Detect which cell encompasses the target text, then output its [x, y] center coordinate. 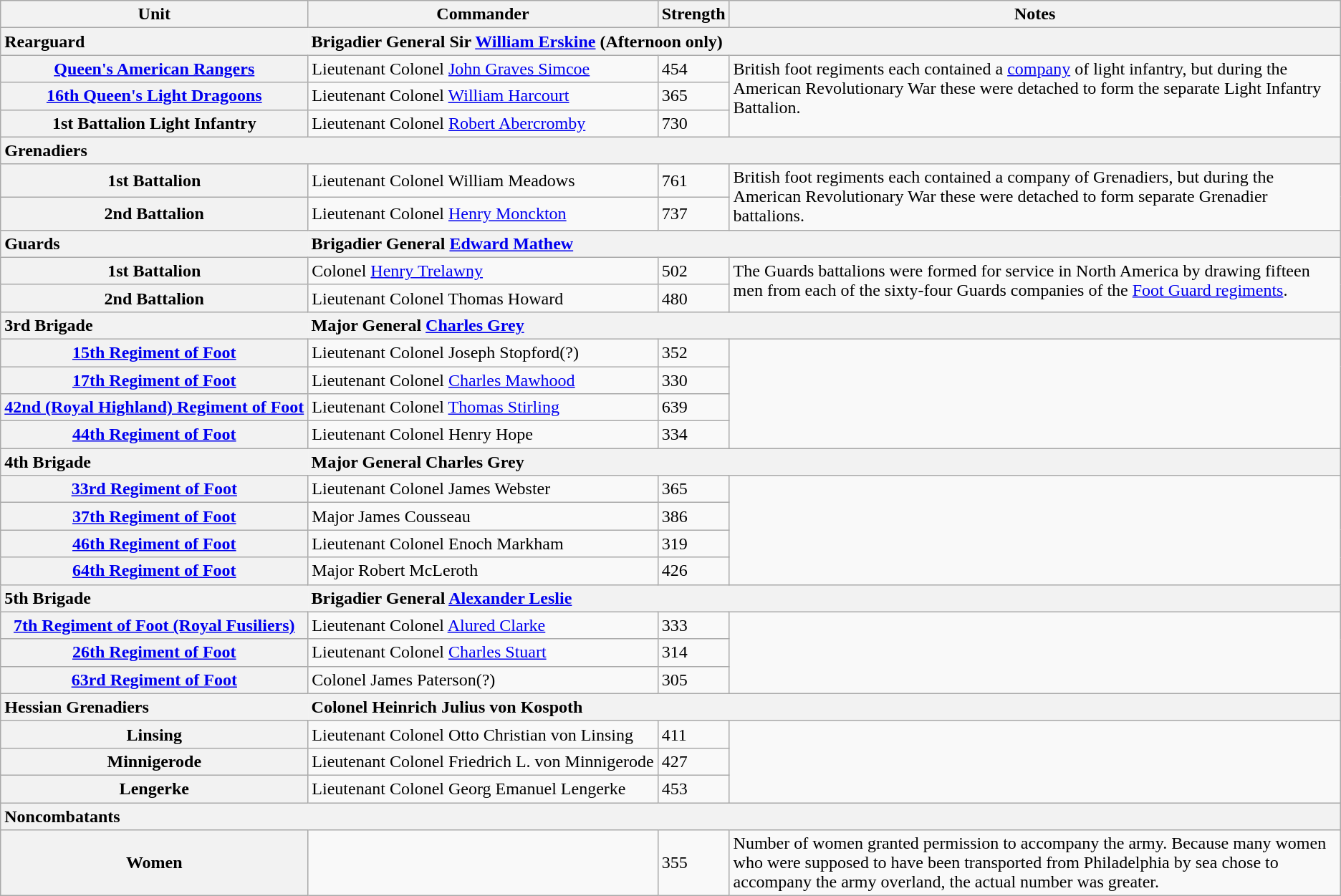
Lengerke [155, 789]
Lieutenant Colonel Georg Emanuel Lengerke [483, 789]
Colonel James Paterson(?) [483, 680]
Lieutenant Colonel Thomas Stirling [483, 408]
17th Regiment of Foot [155, 380]
Minnigerode [155, 761]
314 [693, 652]
Lieutenant Colonel Friedrich L. von Minnigerode [483, 761]
42nd (Royal Highland) Regiment of Foot [155, 408]
Lieutenant Colonel Charles Mawhood [483, 380]
4th Brigade [155, 462]
3rd Brigade [155, 325]
427 [693, 761]
Hessian Grenadiers [155, 707]
730 [693, 123]
1st Battalion Light Infantry [155, 123]
411 [693, 734]
Women [155, 863]
426 [693, 571]
Grenadiers [670, 150]
Brigadier General Alexander Leslie [824, 598]
Strength [693, 14]
Brigadier General Edward Mathew [824, 244]
Major James Cousseau [483, 516]
46th Regiment of Foot [155, 544]
Lieutenant Colonel William Harcourt [483, 96]
37th Regiment of Foot [155, 516]
Notes [1034, 14]
454 [693, 69]
480 [693, 298]
5th Brigade [155, 598]
305 [693, 680]
16th Queen's Light Dragoons [155, 96]
33rd Regiment of Foot [155, 489]
639 [693, 408]
Lieutenant Colonel Thomas Howard [483, 298]
Linsing [155, 734]
15th Regiment of Foot [155, 352]
737 [693, 213]
7th Regiment of Foot (Royal Fusiliers) [155, 625]
761 [693, 180]
64th Regiment of Foot [155, 571]
Lieutenant Colonel Henry Hope [483, 435]
26th Regiment of Foot [155, 652]
Lieutenant Colonel John Graves Simcoe [483, 69]
352 [693, 352]
63rd Regiment of Foot [155, 680]
Colonel Henry Trelawny [483, 271]
Unit [155, 14]
Lieutenant Colonel James Webster [483, 489]
Brigadier General Sir William Erskine (Afternoon only) [824, 42]
334 [693, 435]
319 [693, 544]
Colonel Heinrich Julius von Kospoth [824, 707]
Lieutenant Colonel Robert Abercromby [483, 123]
Lieutenant Colonel Enoch Markham [483, 544]
502 [693, 271]
Lieutenant Colonel Joseph Stopford(?) [483, 352]
453 [693, 789]
386 [693, 516]
Lieutenant Colonel William Meadows [483, 180]
Guards [155, 244]
355 [693, 863]
Lieutenant Colonel Charles Stuart [483, 652]
Lieutenant Colonel Otto Christian von Linsing [483, 734]
330 [693, 380]
Lieutenant Colonel Henry Monckton [483, 213]
Noncombatants [670, 816]
Rearguard [155, 42]
Lieutenant Colonel Alured Clarke [483, 625]
Commander [483, 14]
333 [693, 625]
Queen's American Rangers [155, 69]
44th Regiment of Foot [155, 435]
Major Robert McLeroth [483, 571]
